Determine the [X, Y] coordinate at the center of the cell enclosing the given text.  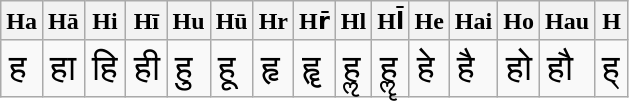
हॄ [315, 68]
हॢ [353, 68]
हो [519, 68]
Hr̄ [315, 21]
Hi [104, 21]
Hū [232, 21]
Hā [63, 21]
हृ [273, 68]
है [473, 68]
Ho [519, 21]
हॣ [390, 68]
Hu [188, 21]
Hl [353, 21]
H [612, 21]
Ha [22, 21]
Hr [273, 21]
ही [146, 68]
Hai [473, 21]
Hī [146, 21]
Hl̄ [390, 21]
हि [104, 68]
Hau [566, 21]
हौ [566, 68]
ह् [612, 68]
हे [429, 68]
He [429, 21]
हू [232, 68]
हु [188, 68]
ह [22, 68]
हा [63, 68]
